Provide the (x, y) coordinate of the cell's center where the given text is located.  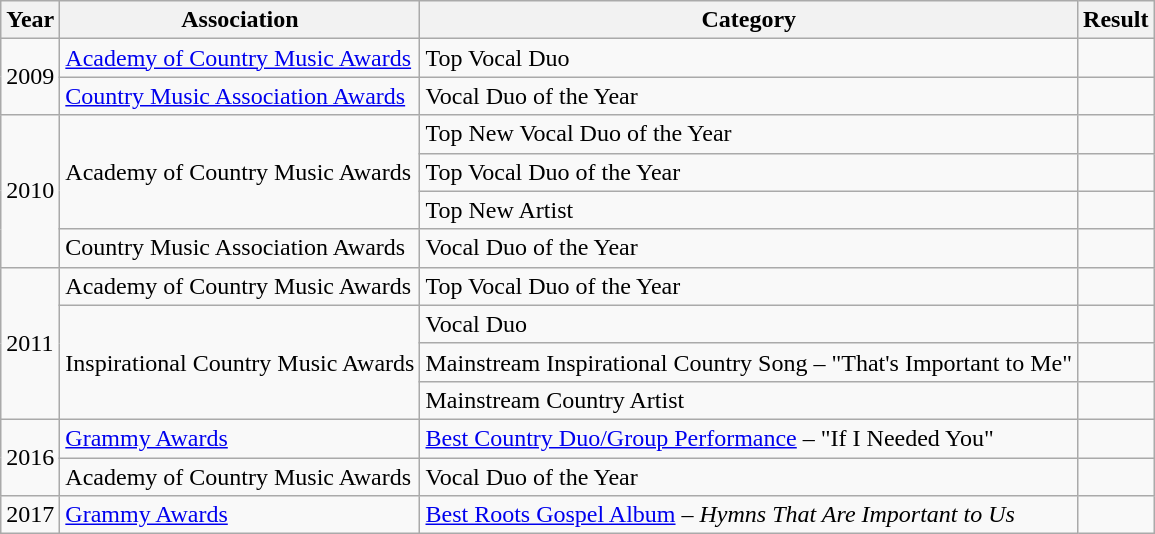
Best Roots Gospel Album – Hymns That Are Important to Us (749, 515)
2017 (30, 515)
Year (30, 20)
2010 (30, 191)
2009 (30, 77)
Inspirational Country Music Awards (240, 362)
Top New Vocal Duo of the Year (749, 134)
Result (1116, 20)
Mainstream Country Artist (749, 400)
Association (240, 20)
2011 (30, 343)
Top Vocal Duo (749, 58)
Vocal Duo (749, 324)
Best Country Duo/Group Performance – "If I Needed You" (749, 438)
Top New Artist (749, 210)
Category (749, 20)
2016 (30, 457)
Mainstream Inspirational Country Song – "That's Important to Me" (749, 362)
